Output the [x, y] coordinate of the center of the cell containing the given text.  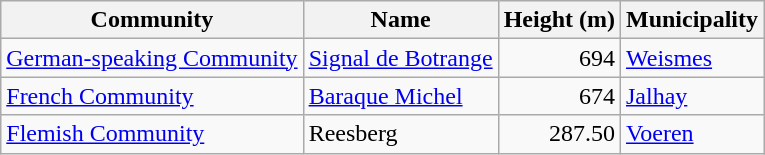
Weismes [692, 58]
Municipality [692, 20]
Voeren [692, 134]
Reesberg [400, 134]
674 [559, 96]
Signal de Botrange [400, 58]
287.50 [559, 134]
Height (m) [559, 20]
Flemish Community [152, 134]
Jalhay [692, 96]
694 [559, 58]
Baraque Michel [400, 96]
German-speaking Community [152, 58]
Name [400, 20]
Community [152, 20]
French Community [152, 96]
